Locate the cell with the specified text and output its [x, y] center coordinate. 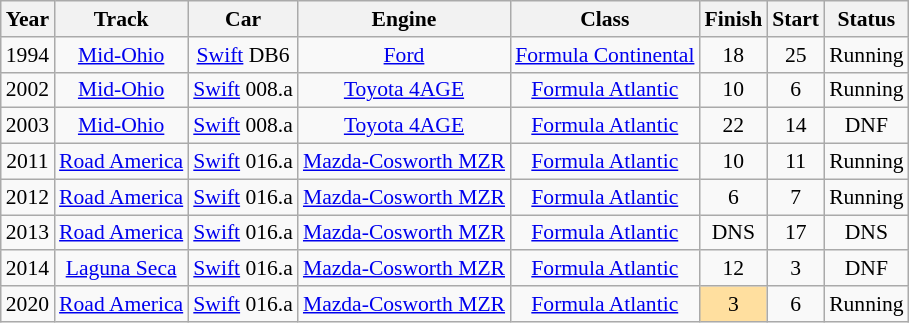
18 [733, 55]
2003 [28, 126]
2011 [28, 162]
2012 [28, 197]
2013 [28, 233]
17 [796, 233]
Ford [404, 55]
2014 [28, 269]
1994 [28, 55]
Year [28, 19]
14 [796, 126]
25 [796, 55]
12 [733, 269]
Formula Continental [604, 55]
22 [733, 126]
Start [796, 19]
Car [243, 19]
2020 [28, 304]
Swift DB6 [243, 55]
Class [604, 19]
7 [796, 197]
Track [121, 19]
11 [796, 162]
Finish [733, 19]
Engine [404, 19]
Laguna Seca [121, 269]
2002 [28, 90]
Status [866, 19]
